Extract the (x, y) coordinate from the center of the cell holding the provided text.  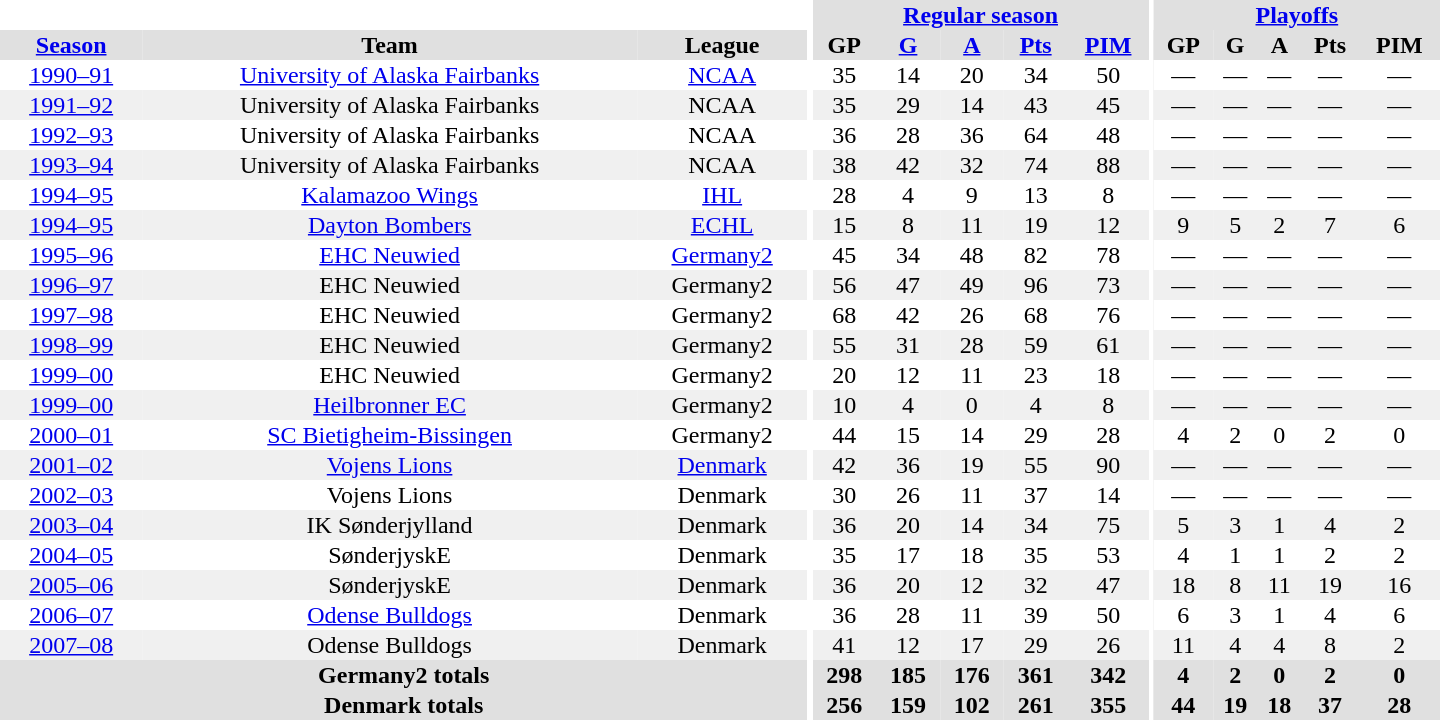
176 (972, 675)
Germany2 totals (404, 675)
49 (972, 285)
Dayton Bombers (390, 225)
38 (844, 165)
ECHL (722, 225)
56 (844, 285)
1990–91 (71, 75)
23 (1036, 375)
SC Bietigheim-Bissingen (390, 435)
Denmark totals (404, 705)
31 (908, 345)
Season (71, 45)
1992–93 (71, 135)
Regular season (980, 15)
1996–97 (71, 285)
64 (1036, 135)
59 (1036, 345)
2002–03 (71, 495)
1993–94 (71, 165)
355 (1108, 705)
361 (1036, 675)
159 (908, 705)
13 (1036, 195)
261 (1036, 705)
102 (972, 705)
IK Sønderjylland (390, 525)
185 (908, 675)
2003–04 (71, 525)
2005–06 (71, 585)
256 (844, 705)
League (722, 45)
2001–02 (71, 465)
39 (1036, 615)
78 (1108, 255)
Kalamazoo Wings (390, 195)
2004–05 (71, 555)
90 (1108, 465)
16 (1400, 585)
1995–96 (71, 255)
74 (1036, 165)
342 (1108, 675)
IHL (722, 195)
88 (1108, 165)
298 (844, 675)
43 (1036, 105)
73 (1108, 285)
Playoffs (1297, 15)
7 (1330, 225)
96 (1036, 285)
10 (844, 405)
1998–99 (71, 345)
2007–08 (71, 645)
53 (1108, 555)
76 (1108, 315)
2006–07 (71, 615)
30 (844, 495)
Heilbronner EC (390, 405)
61 (1108, 345)
1997–98 (71, 315)
2000–01 (71, 435)
Team (390, 45)
1991–92 (71, 105)
41 (844, 645)
82 (1036, 255)
75 (1108, 525)
